Determine the (X, Y) coordinate at the center of the cell enclosing the given text.  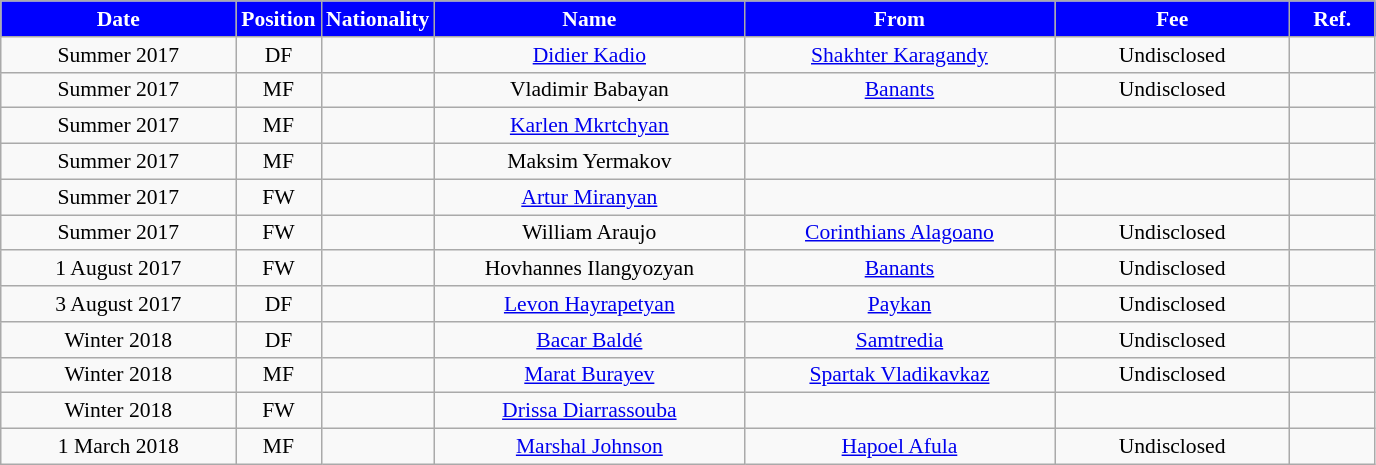
Artur Miranyan (589, 197)
From (899, 19)
Ref. (1332, 19)
William Araujo (589, 233)
Date (118, 19)
Hapoel Afula (899, 447)
Levon Hayrapetyan (589, 304)
Corinthians Alagoano (899, 233)
Samtredia (899, 340)
Shakhter Karagandy (899, 55)
Hovhannes Ilangyozyan (589, 269)
Drissa Diarrassouba (589, 411)
Vladimir Babayan (589, 90)
3 August 2017 (118, 304)
Spartak Vladikavkaz (899, 375)
Nationality (378, 19)
Paykan (899, 304)
Bacar Baldé (589, 340)
1 August 2017 (118, 269)
Maksim Yermakov (589, 162)
Marat Burayev (589, 375)
Fee (1172, 19)
Marshal Johnson (589, 447)
Name (589, 19)
Position (278, 19)
Didier Kadio (589, 55)
1 March 2018 (118, 447)
Karlen Mkrtchyan (589, 126)
